Find where the given text appears and provide that cell's center as (X, Y) coordinate. 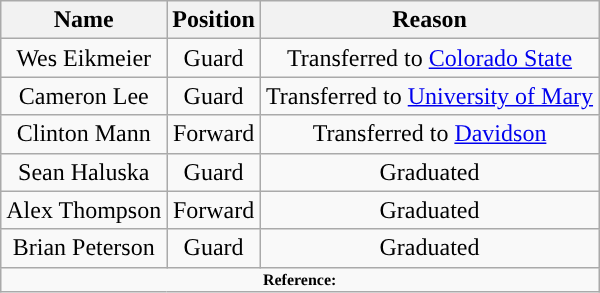
Position (214, 20)
Name (84, 20)
Cameron Lee (84, 96)
Reference: (300, 279)
Reason (429, 20)
Transferred to Davidson (429, 134)
Sean Haluska (84, 172)
Clinton Mann (84, 134)
Alex Thompson (84, 210)
Brian Peterson (84, 248)
Transferred to University of Mary (429, 96)
Wes Eikmeier (84, 58)
Transferred to Colorado State (429, 58)
